Determine the [X, Y] coordinate at the center of the cell enclosing the given text.  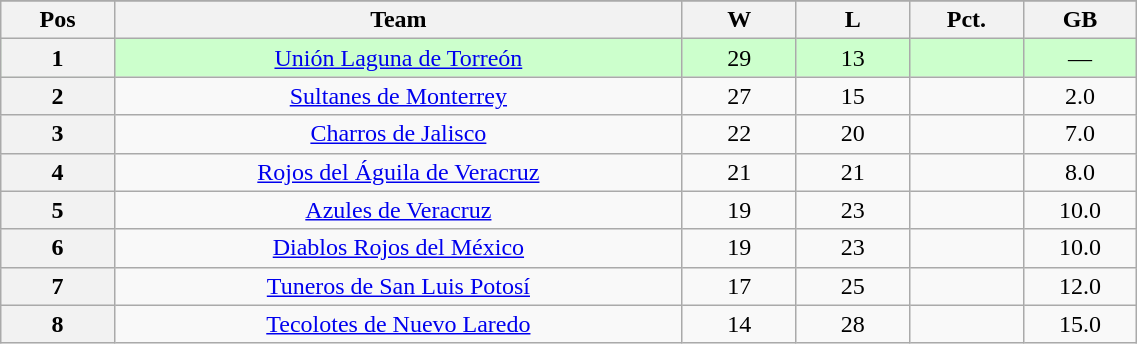
7 [58, 286]
2 [58, 96]
17 [739, 286]
14 [739, 324]
Tuneros de San Luis Potosí [398, 286]
3 [58, 134]
GB [1080, 20]
Diablos Rojos del México [398, 248]
Pct. [967, 20]
— [1080, 58]
4 [58, 172]
Rojos del Águila de Veracruz [398, 172]
Sultanes de Monterrey [398, 96]
8.0 [1080, 172]
25 [853, 286]
1 [58, 58]
5 [58, 210]
28 [853, 324]
7.0 [1080, 134]
Charros de Jalisco [398, 134]
15.0 [1080, 324]
2.0 [1080, 96]
Azules de Veracruz [398, 210]
L [853, 20]
W [739, 20]
27 [739, 96]
Tecolotes de Nuevo Laredo [398, 324]
Unión Laguna de Torreón [398, 58]
12.0 [1080, 286]
29 [739, 58]
Team [398, 20]
20 [853, 134]
15 [853, 96]
Pos [58, 20]
22 [739, 134]
6 [58, 248]
13 [853, 58]
8 [58, 324]
